Capture the cell that displays the provided text and extract its [X, Y] central coordinate. 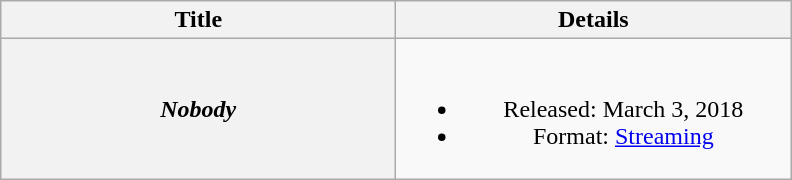
Released: March 3, 2018Format: Streaming [594, 109]
Nobody [198, 109]
Details [594, 20]
Title [198, 20]
